From the cell containing the given text, extract its center point as [x, y] coordinate. 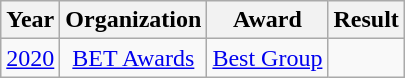
Year [30, 20]
Award [268, 20]
BET Awards [134, 58]
Result [366, 20]
Best Group [268, 58]
Organization [134, 20]
2020 [30, 58]
